Scan for the cell matching the given text and deliver its (x, y) coordinate at center. 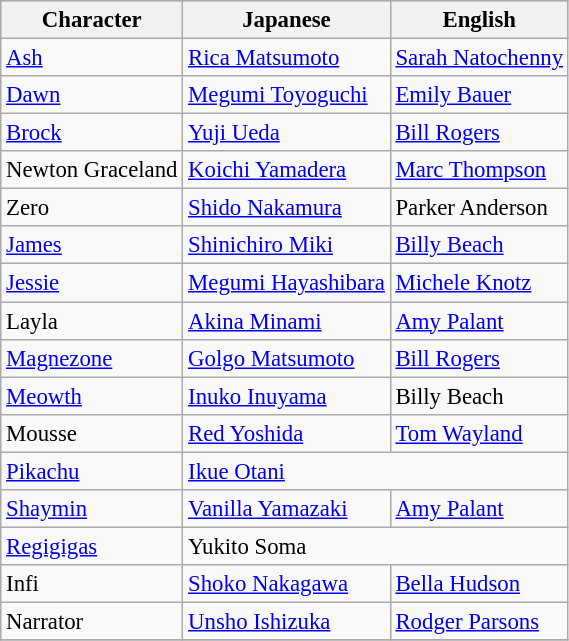
Koichi Yamadera (286, 170)
Tom Wayland (479, 433)
Layla (92, 321)
Pikachu (92, 471)
Shido Nakamura (286, 208)
Rica Matsumoto (286, 57)
Megumi Hayashibara (286, 283)
Shinichiro Miki (286, 245)
Shaymin (92, 508)
Newton Graceland (92, 170)
Narrator (92, 621)
Brock (92, 133)
Japanese (286, 20)
Rodger Parsons (479, 621)
Parker Anderson (479, 208)
Golgo Matsumoto (286, 358)
Vanilla Yamazaki (286, 508)
Regigigas (92, 546)
Dawn (92, 95)
Yukito Soma (376, 546)
James (92, 245)
Infi (92, 584)
Red Yoshida (286, 433)
Magnezone (92, 358)
Unsho Ishizuka (286, 621)
Shoko Nakagawa (286, 584)
Mousse (92, 433)
Bella Hudson (479, 584)
Michele Knotz (479, 283)
Emily Bauer (479, 95)
Sarah Natochenny (479, 57)
Inuko Inuyama (286, 396)
Character (92, 20)
English (479, 20)
Megumi Toyoguchi (286, 95)
Akina Minami (286, 321)
Jessie (92, 283)
Meowth (92, 396)
Zero (92, 208)
Ash (92, 57)
Yuji Ueda (286, 133)
Ikue Otani (376, 471)
Marc Thompson (479, 170)
